Search for the cell housing the specified text and yield its (x, y) center coordinate. 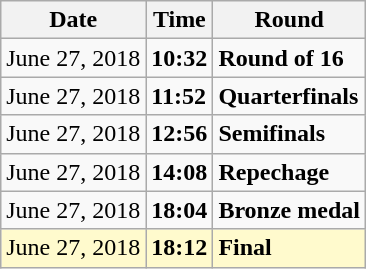
11:52 (180, 96)
Round of 16 (290, 58)
Round (290, 20)
Quarterfinals (290, 96)
Date (74, 20)
14:08 (180, 172)
Final (290, 248)
Time (180, 20)
Semifinals (290, 134)
10:32 (180, 58)
18:12 (180, 248)
12:56 (180, 134)
Bronze medal (290, 210)
Repechage (290, 172)
18:04 (180, 210)
